From the cell containing the given text, extract its center point as (X, Y) coordinate. 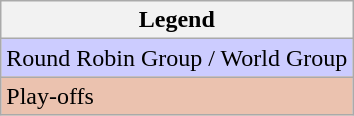
Legend (177, 20)
Play-offs (177, 96)
Round Robin Group / World Group (177, 58)
